Return the (x, y) coordinate for the center point of the cell that contains the specified text.  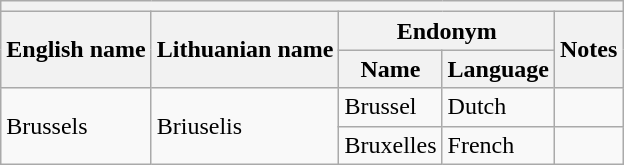
Language (498, 69)
English name (76, 50)
Notes (588, 50)
Brussel (390, 107)
Lithuanian name (245, 50)
French (498, 145)
Bruxelles (390, 145)
Name (390, 69)
Briuselis (245, 126)
Dutch (498, 107)
Endonym (446, 31)
Brussels (76, 126)
